Locate the cell with the specified text and output its (X, Y) center coordinate. 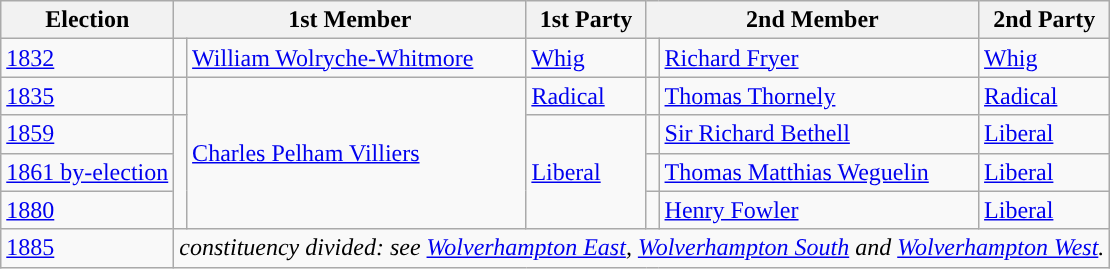
Henry Fowler (819, 210)
1st Party (586, 20)
1832 (88, 58)
1861 by-election (88, 172)
Election (88, 20)
1st Member (350, 20)
Thomas Thornely (819, 96)
1859 (88, 134)
constituency divided: see Wolverhampton East, Wolverhampton South and Wolverhampton West. (642, 248)
Thomas Matthias Weguelin (819, 172)
1835 (88, 96)
William Wolryche-Whitmore (356, 58)
1880 (88, 210)
Charles Pelham Villiers (356, 153)
2nd Party (1044, 20)
1885 (88, 248)
Sir Richard Bethell (819, 134)
Richard Fryer (819, 58)
2nd Member (812, 20)
